Scan for the cell matching the given text and deliver its (x, y) coordinate at center. 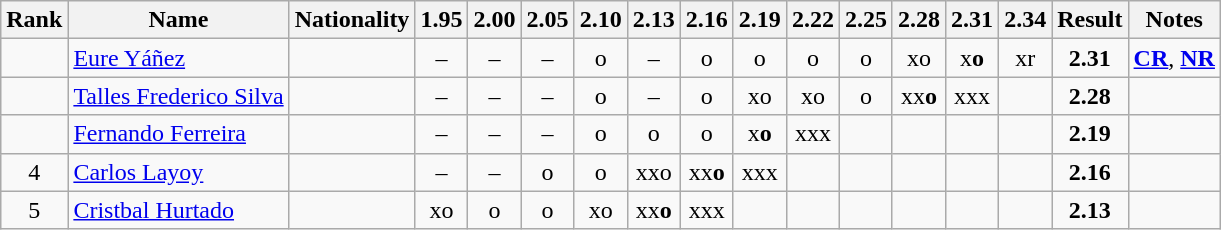
2.25 (866, 20)
4 (34, 172)
Notes (1174, 20)
5 (34, 210)
Carlos Layoy (178, 172)
2.34 (1026, 20)
Talles Frederico Silva (178, 96)
xr (1026, 58)
2.10 (600, 20)
2.22 (812, 20)
Result (1090, 20)
Eure Yáñez (178, 58)
Name (178, 20)
2.00 (494, 20)
Cristbal Hurtado (178, 210)
Fernando Ferreira (178, 134)
Rank (34, 20)
Nationality (352, 20)
2.05 (548, 20)
1.95 (442, 20)
CR, NR (1174, 58)
